Determine the (x, y) coordinate at the center of the cell enclosing the given text.  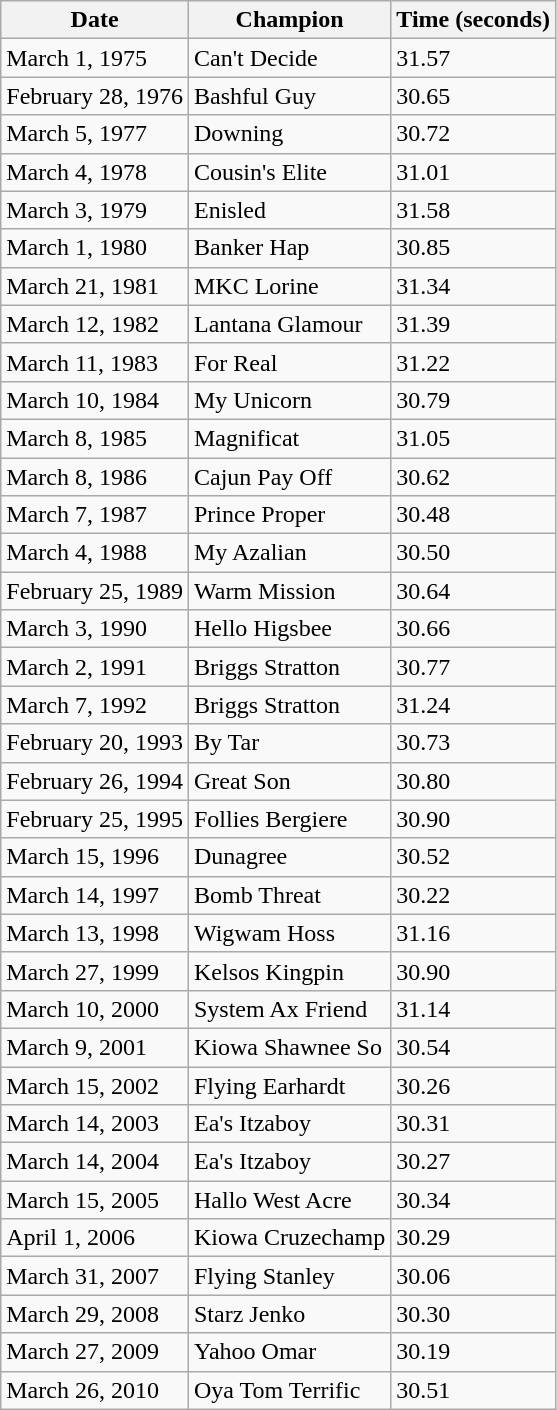
March 8, 1985 (95, 438)
30.22 (474, 895)
30.34 (474, 1200)
March 26, 2010 (95, 1390)
Yahoo Omar (289, 1352)
February 26, 1994 (95, 781)
March 9, 2001 (95, 1047)
Hallo West Acre (289, 1200)
System Ax Friend (289, 1009)
March 5, 1977 (95, 134)
Wigwam Hoss (289, 933)
Champion (289, 20)
30.85 (474, 248)
Can't Decide (289, 58)
30.52 (474, 857)
Kelsos Kingpin (289, 971)
For Real (289, 362)
Flying Stanley (289, 1276)
March 14, 2004 (95, 1162)
Starz Jenko (289, 1314)
Oya Tom Terrific (289, 1390)
Kiowa Shawnee So (289, 1047)
30.48 (474, 515)
March 10, 2000 (95, 1009)
Time (seconds) (474, 20)
March 4, 1988 (95, 553)
Bashful Guy (289, 96)
Cajun Pay Off (289, 477)
30.29 (474, 1238)
31.16 (474, 933)
My Azalian (289, 553)
March 14, 2003 (95, 1124)
30.06 (474, 1276)
Kiowa Cruzechamp (289, 1238)
April 1, 2006 (95, 1238)
Lantana Glamour (289, 324)
Magnificat (289, 438)
30.77 (474, 667)
February 20, 1993 (95, 743)
Great Son (289, 781)
31.39 (474, 324)
31.24 (474, 705)
MKC Lorine (289, 286)
March 3, 1979 (95, 210)
Follies Bergiere (289, 819)
March 15, 1996 (95, 857)
Hello Higsbee (289, 629)
March 15, 2002 (95, 1085)
Enisled (289, 210)
30.51 (474, 1390)
30.66 (474, 629)
30.73 (474, 743)
February 28, 1976 (95, 96)
March 27, 1999 (95, 971)
31.58 (474, 210)
Prince Proper (289, 515)
30.62 (474, 477)
March 4, 1978 (95, 172)
30.19 (474, 1352)
30.72 (474, 134)
March 21, 1981 (95, 286)
Cousin's Elite (289, 172)
March 31, 2007 (95, 1276)
Banker Hap (289, 248)
31.22 (474, 362)
31.57 (474, 58)
31.05 (474, 438)
March 7, 1987 (95, 515)
Bomb Threat (289, 895)
March 27, 2009 (95, 1352)
Dunagree (289, 857)
Warm Mission (289, 591)
30.26 (474, 1085)
March 2, 1991 (95, 667)
30.79 (474, 400)
31.34 (474, 286)
My Unicorn (289, 400)
30.27 (474, 1162)
March 13, 1998 (95, 933)
March 8, 1986 (95, 477)
30.54 (474, 1047)
30.64 (474, 591)
31.01 (474, 172)
30.65 (474, 96)
March 12, 1982 (95, 324)
By Tar (289, 743)
March 15, 2005 (95, 1200)
Flying Earhardt (289, 1085)
February 25, 1989 (95, 591)
Date (95, 20)
30.50 (474, 553)
March 10, 1984 (95, 400)
30.31 (474, 1124)
Downing (289, 134)
March 1, 1980 (95, 248)
30.30 (474, 1314)
March 29, 2008 (95, 1314)
31.14 (474, 1009)
March 3, 1990 (95, 629)
30.80 (474, 781)
March 1, 1975 (95, 58)
March 11, 1983 (95, 362)
March 7, 1992 (95, 705)
March 14, 1997 (95, 895)
February 25, 1995 (95, 819)
